Scan for the cell matching the given text and deliver its [x, y] coordinate at center. 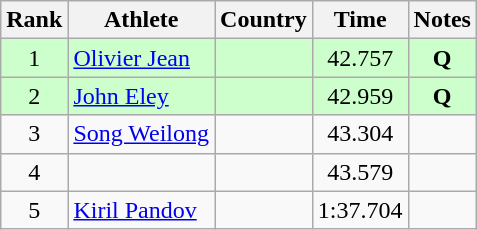
Rank [34, 20]
Kiril Pandov [142, 210]
Olivier Jean [142, 58]
Song Weilong [142, 134]
2 [34, 96]
5 [34, 210]
42.757 [360, 58]
Country [264, 20]
43.579 [360, 172]
1 [34, 58]
Time [360, 20]
43.304 [360, 134]
Notes [442, 20]
1:37.704 [360, 210]
42.959 [360, 96]
Athlete [142, 20]
John Eley [142, 96]
3 [34, 134]
4 [34, 172]
